Find where the given text appears and provide that cell's center as (x, y) coordinate. 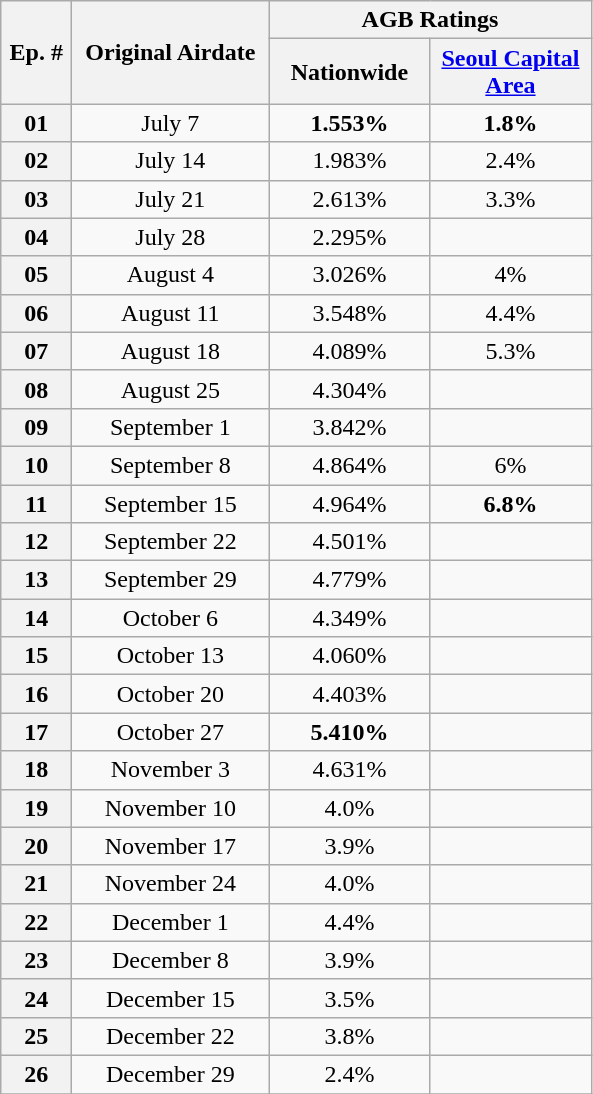
November 24 (170, 884)
17 (36, 732)
4.403% (350, 694)
July 28 (170, 237)
3.5% (350, 998)
August 18 (170, 351)
4.089% (350, 351)
August 4 (170, 275)
July 7 (170, 123)
1.983% (350, 161)
4.779% (350, 580)
15 (36, 656)
02 (36, 161)
3.842% (350, 427)
12 (36, 542)
3.3% (510, 199)
October 20 (170, 694)
04 (36, 237)
4.349% (350, 618)
December 1 (170, 922)
July 21 (170, 199)
09 (36, 427)
20 (36, 846)
2.295% (350, 237)
4.060% (350, 656)
18 (36, 770)
3.026% (350, 275)
13 (36, 580)
November 17 (170, 846)
08 (36, 389)
4.864% (350, 465)
25 (36, 1036)
16 (36, 694)
4% (510, 275)
07 (36, 351)
September 1 (170, 427)
December 29 (170, 1074)
05 (36, 275)
Ep. # (36, 52)
October 27 (170, 732)
4.304% (350, 389)
November 10 (170, 808)
5.410% (350, 732)
24 (36, 998)
December 15 (170, 998)
10 (36, 465)
5.3% (510, 351)
6% (510, 465)
2.613% (350, 199)
September 22 (170, 542)
22 (36, 922)
4.631% (350, 770)
Nationwide (350, 72)
3.548% (350, 313)
06 (36, 313)
July 14 (170, 161)
26 (36, 1074)
October 13 (170, 656)
23 (36, 960)
01 (36, 123)
August 25 (170, 389)
14 (36, 618)
September 29 (170, 580)
6.8% (510, 503)
03 (36, 199)
Seoul Capital Area (510, 72)
October 6 (170, 618)
August 11 (170, 313)
September 15 (170, 503)
1.8% (510, 123)
AGB Ratings (430, 20)
Original Airdate (170, 52)
November 3 (170, 770)
4.964% (350, 503)
September 8 (170, 465)
4.501% (350, 542)
11 (36, 503)
December 8 (170, 960)
1.553% (350, 123)
21 (36, 884)
3.8% (350, 1036)
19 (36, 808)
December 22 (170, 1036)
